Locate the cell with the specified text and output its (x, y) center coordinate. 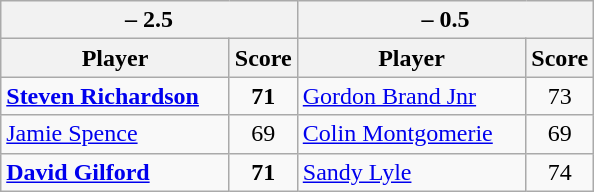
– 2.5 (150, 20)
Steven Richardson (116, 96)
73 (560, 96)
Colin Montgomerie (412, 134)
Gordon Brand Jnr (412, 96)
Sandy Lyle (412, 172)
– 0.5 (446, 20)
74 (560, 172)
Jamie Spence (116, 134)
David Gilford (116, 172)
